Detect which cell encompasses the target text, then output its [X, Y] center coordinate. 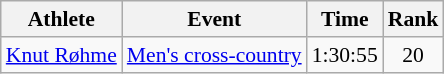
Men's cross-country [214, 55]
20 [414, 55]
Event [214, 19]
Athlete [62, 19]
Rank [414, 19]
1:30:55 [345, 55]
Knut Røhme [62, 55]
Time [345, 19]
